Identify which cell holds the provided text, then report its [X, Y] central coordinate. 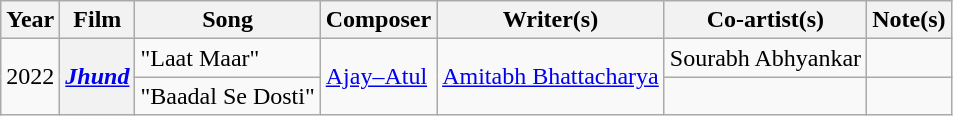
Jhund [98, 77]
2022 [30, 77]
Ajay–Atul [378, 77]
"Laat Maar" [228, 58]
Song [228, 20]
"Baadal Se Dosti" [228, 96]
Sourabh Abhyankar [765, 58]
Writer(s) [551, 20]
Film [98, 20]
Year [30, 20]
Composer [378, 20]
Note(s) [909, 20]
Amitabh Bhattacharya [551, 77]
Co-artist(s) [765, 20]
